Search for the cell housing the specified text and yield its (x, y) center coordinate. 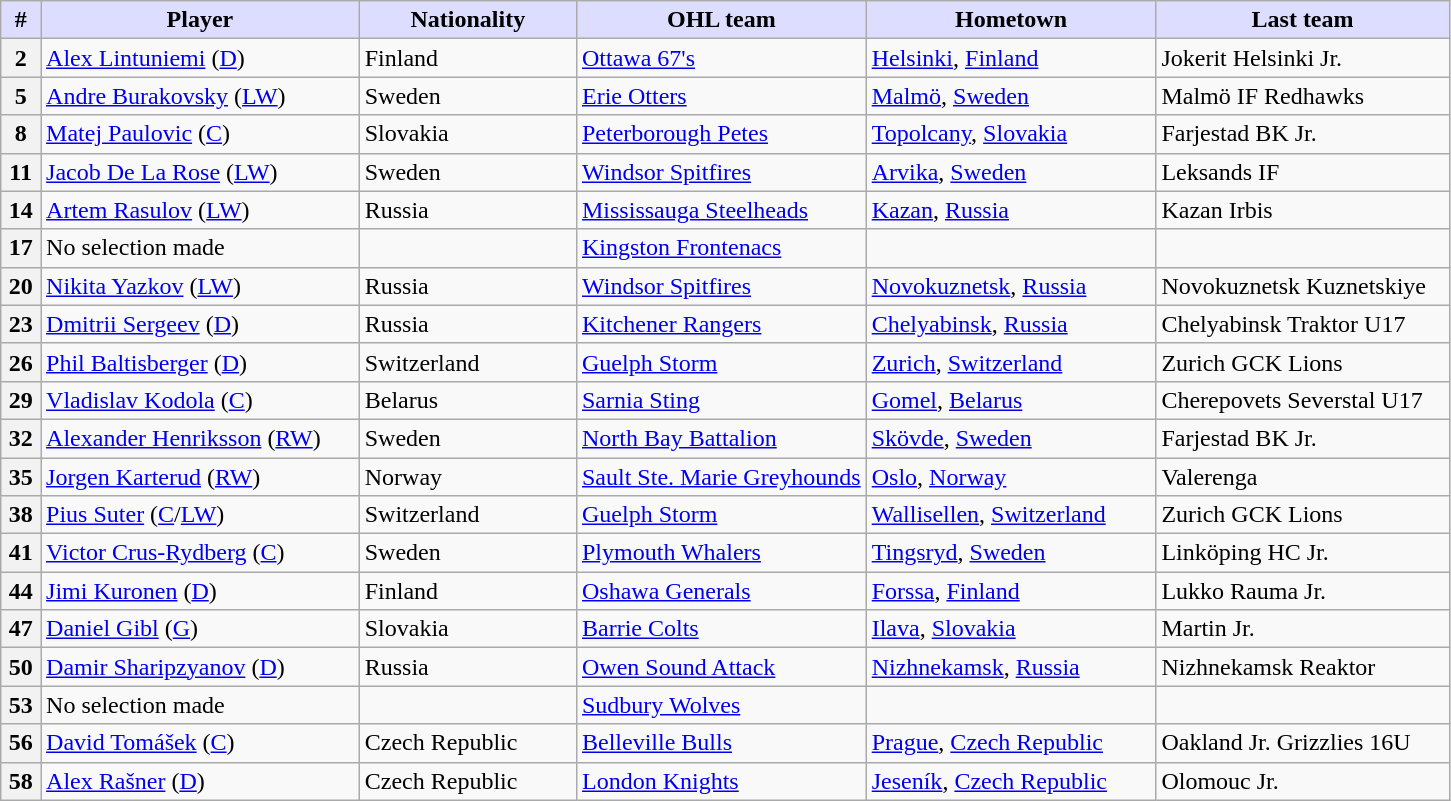
Oslo, Norway (1011, 477)
5 (21, 96)
Nizhnekamsk Reaktor (1302, 667)
38 (21, 515)
Nikita Yazkov (LW) (200, 286)
Skövde, Sweden (1011, 438)
# (21, 20)
8 (21, 134)
OHL team (721, 20)
Barrie Colts (721, 629)
Helsinki, Finland (1011, 58)
Victor Crus-Rydberg (C) (200, 553)
Novokuznetsk, Russia (1011, 286)
Chelyabinsk Traktor U17 (1302, 324)
Zurich, Switzerland (1011, 362)
Ilava, Slovakia (1011, 629)
Jokerit Helsinki Jr. (1302, 58)
Erie Otters (721, 96)
Lukko Rauma Jr. (1302, 591)
Norway (468, 477)
Plymouth Whalers (721, 553)
Sarnia Sting (721, 400)
Andre Burakovsky (LW) (200, 96)
47 (21, 629)
Cherepovets Severstal U17 (1302, 400)
Arvika, Sweden (1011, 172)
44 (21, 591)
Owen Sound Attack (721, 667)
Forssa, Finland (1011, 591)
Topolcany, Slovakia (1011, 134)
Sudbury Wolves (721, 705)
Chelyabinsk, Russia (1011, 324)
Matej Paulovic (C) (200, 134)
Nizhnekamsk, Russia (1011, 667)
53 (21, 705)
14 (21, 210)
35 (21, 477)
Ottawa 67's (721, 58)
Jorgen Karterud (RW) (200, 477)
56 (21, 743)
Belarus (468, 400)
Vladislav Kodola (C) (200, 400)
David Tomášek (C) (200, 743)
Tingsryd, Sweden (1011, 553)
Phil Baltisberger (D) (200, 362)
Prague, Czech Republic (1011, 743)
Jimi Kuronen (D) (200, 591)
Valerenga (1302, 477)
Oakland Jr. Grizzlies 16U (1302, 743)
50 (21, 667)
Wallisellen, Switzerland (1011, 515)
41 (21, 553)
Kitchener Rangers (721, 324)
Novokuznetsk Kuznetskiye (1302, 286)
Daniel Gibl (G) (200, 629)
Dmitrii Sergeev (D) (200, 324)
11 (21, 172)
Jacob De La Rose (LW) (200, 172)
Olomouc Jr. (1302, 781)
North Bay Battalion (721, 438)
Gomel, Belarus (1011, 400)
Belleville Bulls (721, 743)
Alexander Henriksson (RW) (200, 438)
London Knights (721, 781)
Alex Lintuniemi (D) (200, 58)
17 (21, 248)
Mississauga Steelheads (721, 210)
58 (21, 781)
Hometown (1011, 20)
Oshawa Generals (721, 591)
Player (200, 20)
Alex Rašner (D) (200, 781)
Linköping HC Jr. (1302, 553)
Sault Ste. Marie Greyhounds (721, 477)
26 (21, 362)
Peterborough Petes (721, 134)
Jeseník, Czech Republic (1011, 781)
Kingston Frontenacs (721, 248)
Malmö, Sweden (1011, 96)
20 (21, 286)
29 (21, 400)
Kazan Irbis (1302, 210)
Pius Suter (C/LW) (200, 515)
Malmö IF Redhawks (1302, 96)
Artem Rasulov (LW) (200, 210)
2 (21, 58)
Last team (1302, 20)
Damir Sharipzyanov (D) (200, 667)
Nationality (468, 20)
Leksands IF (1302, 172)
23 (21, 324)
Kazan, Russia (1011, 210)
Martin Jr. (1302, 629)
32 (21, 438)
